Locate the cell with the specified text and output its (X, Y) center coordinate. 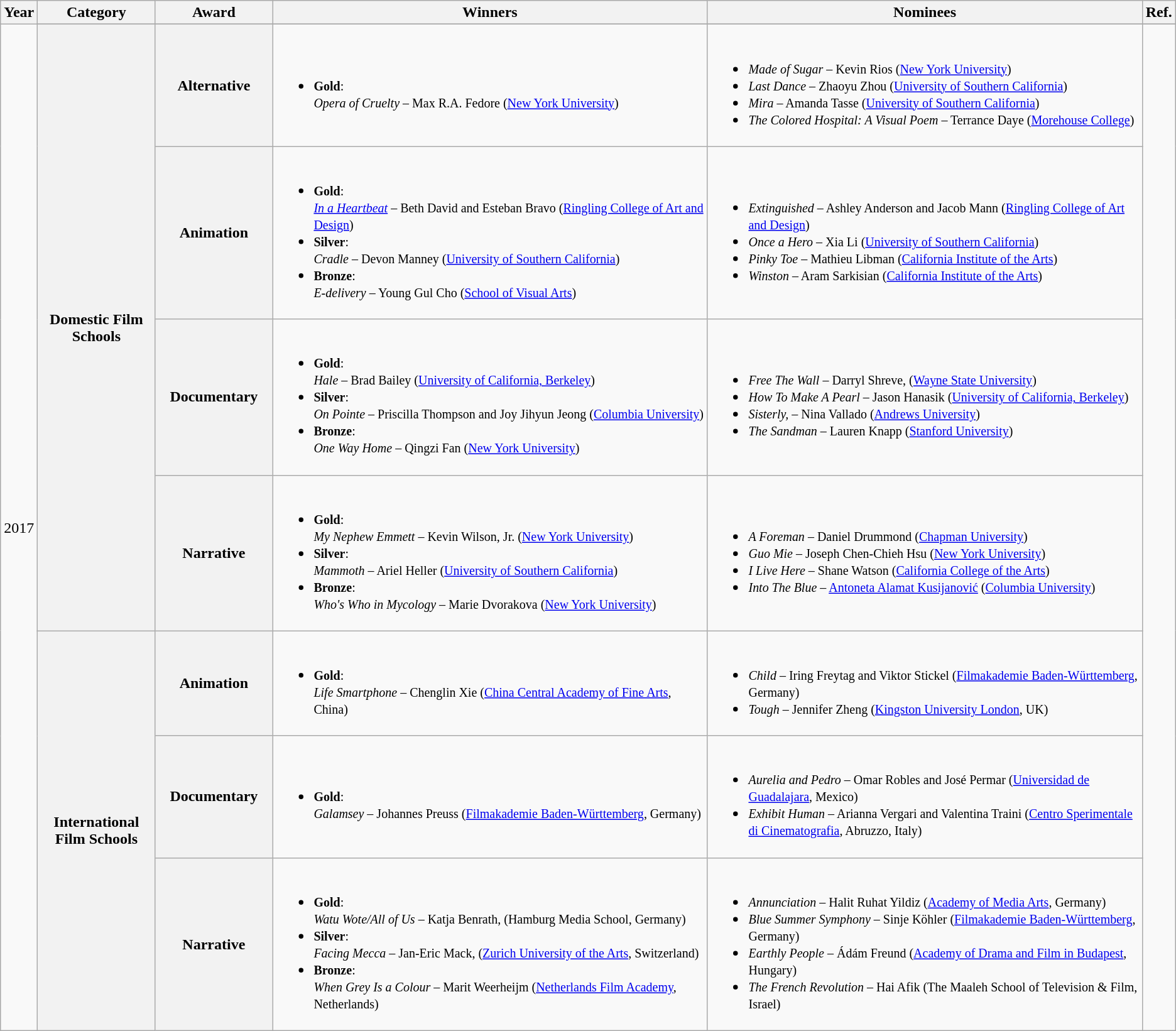
Year (19, 13)
Nominees (925, 13)
Alternative (214, 85)
Ref. (1158, 13)
Award (214, 13)
Gold:Opera of Cruelty – Max R.A. Fedore (New York University) (490, 85)
Gold:Galamsey – Johannes Preuss (Filmakademie Baden-Württemberg, Germany) (490, 797)
Child – Iring Freytag and Viktor Stickel (Filmakademie Baden-Württemberg, Germany)Tough – Jennifer Zheng (Kingston University London, UK) (925, 684)
Gold:Life Smartphone – Chenglin Xie (China Central Academy of Fine Arts, China) (490, 684)
Category (97, 13)
International Film Schools (97, 831)
Domestic Film Schools (97, 328)
2017 (19, 528)
Winners (490, 13)
